From the cell containing the given text, extract its center point as [X, Y] coordinate. 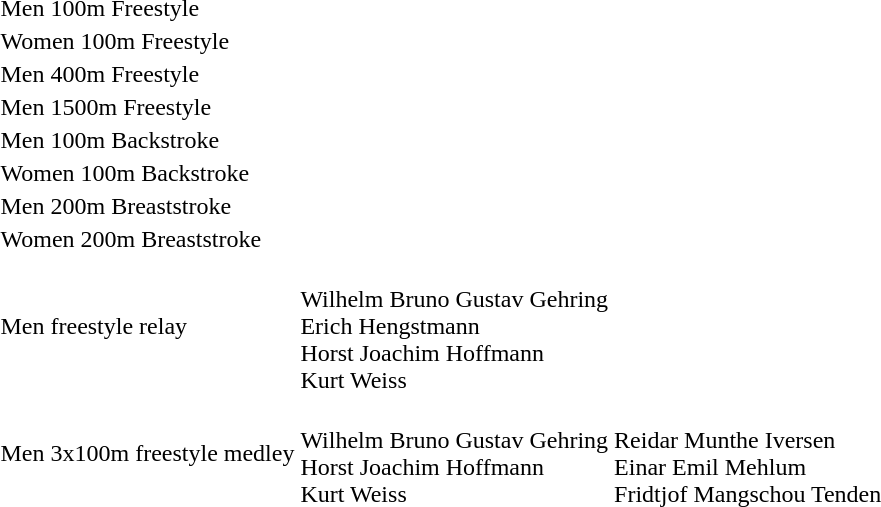
Wilhelm Bruno Gustav GehringErich HengstmannHorst Joachim HoffmannKurt Weiss [454, 326]
